Determine the (x, y) coordinate at the center of the cell enclosing the given text.  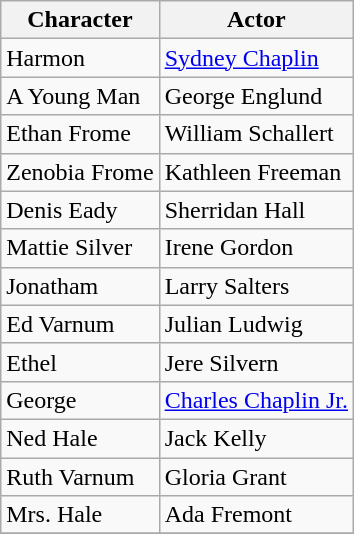
Jonatham (80, 286)
Ada Fremont (256, 515)
William Schallert (256, 134)
Ruth Varnum (80, 477)
Character (80, 20)
Actor (256, 20)
George Englund (256, 96)
Jere Silvern (256, 362)
Kathleen Freeman (256, 172)
Larry Salters (256, 286)
Ethel (80, 362)
Mattie Silver (80, 248)
Denis Eady (80, 210)
Zenobia Frome (80, 172)
A Young Man (80, 96)
Gloria Grant (256, 477)
Charles Chaplin Jr. (256, 400)
Mrs. Hale (80, 515)
Ned Hale (80, 438)
George (80, 400)
Ethan Frome (80, 134)
Harmon (80, 58)
Julian Ludwig (256, 324)
Sherridan Hall (256, 210)
Sydney Chaplin (256, 58)
Jack Kelly (256, 438)
Ed Varnum (80, 324)
Irene Gordon (256, 248)
